Return [x, y] of the center of cell containing provided text 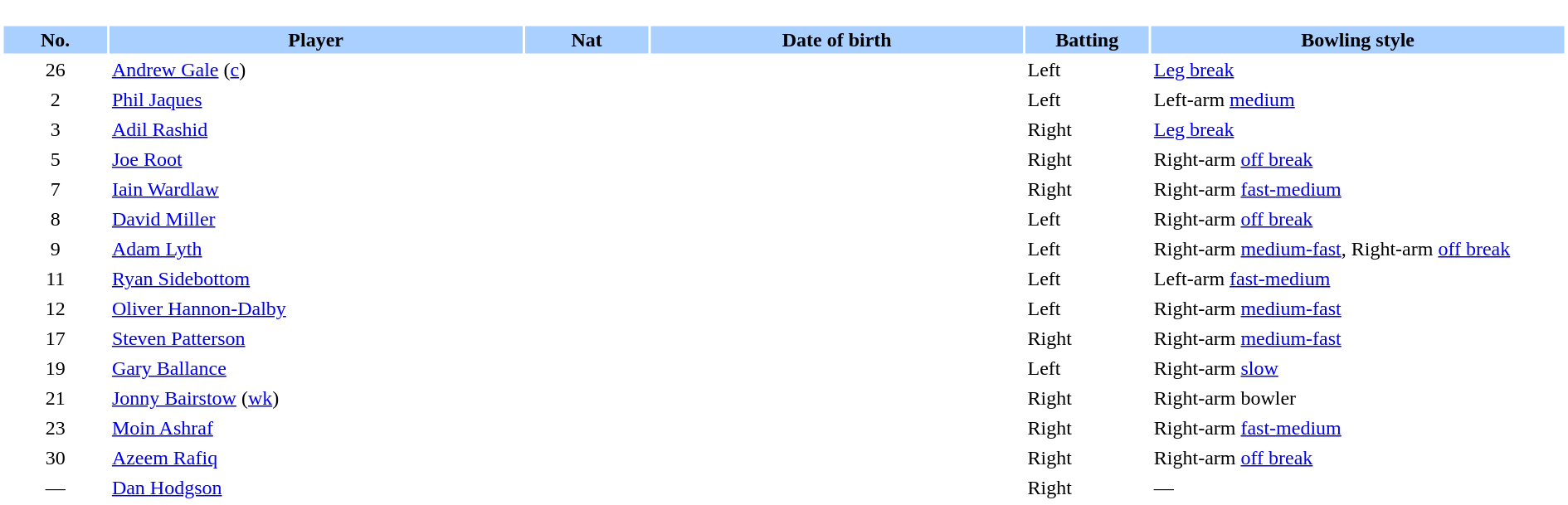
Gary Ballance [316, 368]
Dan Hodgson [316, 488]
30 [55, 458]
Phil Jaques [316, 100]
2 [55, 100]
Steven Patterson [316, 338]
Right-arm slow [1358, 368]
8 [55, 219]
9 [55, 249]
Moin Ashraf [316, 428]
No. [55, 40]
5 [55, 159]
Andrew Gale (c) [316, 70]
Batting [1087, 40]
Left-arm fast-medium [1358, 279]
Joe Root [316, 159]
Iain Wardlaw [316, 189]
17 [55, 338]
Nat [586, 40]
Player [316, 40]
Azeem Rafiq [316, 458]
Adil Rashid [316, 129]
12 [55, 308]
Oliver Hannon-Dalby [316, 308]
21 [55, 398]
David Miller [316, 219]
Bowling style [1358, 40]
3 [55, 129]
Right-arm bowler [1358, 398]
Date of birth [837, 40]
11 [55, 279]
19 [55, 368]
Jonny Bairstow (wk) [316, 398]
23 [55, 428]
26 [55, 70]
Adam Lyth [316, 249]
7 [55, 189]
Ryan Sidebottom [316, 279]
Right-arm medium-fast, Right-arm off break [1358, 249]
Left-arm medium [1358, 100]
